Locate the cell with the specified text and output its (X, Y) center coordinate. 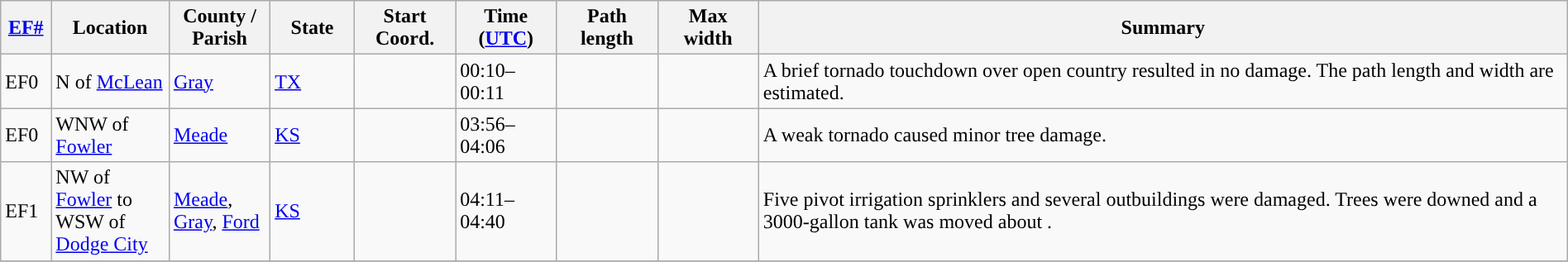
Start Coord. (404, 28)
State (313, 28)
03:56–04:06 (506, 136)
N of McLean (111, 81)
Summary (1163, 28)
Location (111, 28)
A brief tornado touchdown over open country resulted in no damage. The path length and width are estimated. (1163, 81)
NW of Fowler to WSW of Dodge City (111, 212)
Five pivot irrigation sprinklers and several outbuildings were damaged. Trees were downed and a 3000-gallon tank was moved about . (1163, 212)
Time (UTC) (506, 28)
Max width (708, 28)
04:11–04:40 (506, 212)
Gray (219, 81)
County / Parish (219, 28)
Meade, Gray, Ford (219, 212)
EF1 (26, 212)
Path length (607, 28)
TX (313, 81)
EF# (26, 28)
WNW of Fowler (111, 136)
Meade (219, 136)
A weak tornado caused minor tree damage. (1163, 136)
00:10–00:11 (506, 81)
